For the text-containing cell, return its midpoint in [X, Y] coordinate format. 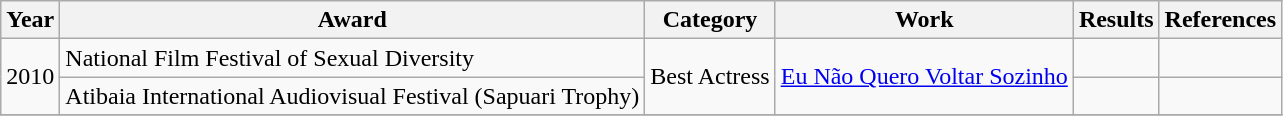
Category [710, 20]
Results [1116, 20]
References [1220, 20]
Eu Não Quero Voltar Sozinho [924, 77]
Year [30, 20]
2010 [30, 77]
National Film Festival of Sexual Diversity [352, 58]
Best Actress [710, 77]
Work [924, 20]
Atibaia International Audiovisual Festival (Sapuari Trophy) [352, 96]
Award [352, 20]
